Provide the (x, y) coordinate of the cell's center where the given text is located.  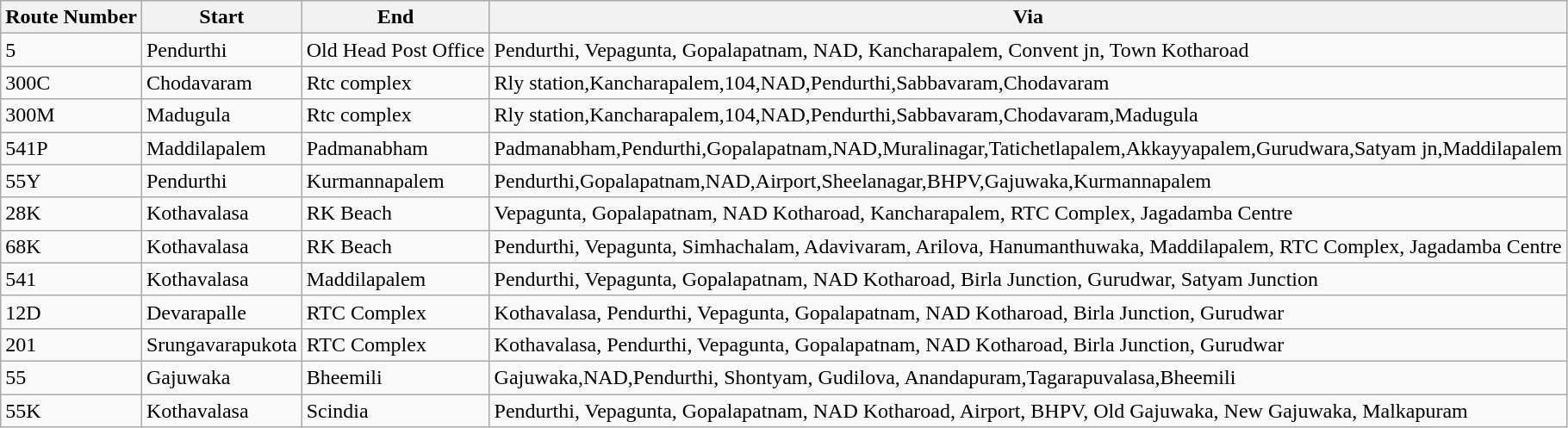
Scindia (395, 411)
Padmanabham (395, 148)
Devarapalle (221, 312)
Pendurthi, Vepagunta, Gopalapatnam, NAD, Kancharapalem, Convent jn, Town Kotharoad (1029, 50)
Rly station,Kancharapalem,104,NAD,Pendurthi,Sabbavaram,Chodavaram (1029, 83)
Kurmannapalem (395, 181)
Start (221, 17)
Gajuwaka,NAD,Pendurthi, Shontyam, Gudilova, Anandapuram,Tagarapuvalasa,Bheemili (1029, 377)
28K (72, 214)
Pendurthi,Gopalapatnam,NAD,Airport,Sheelanagar,BHPV,Gajuwaka,Kurmannapalem (1029, 181)
300M (72, 115)
Madugula (221, 115)
Chodavaram (221, 83)
Pendurthi, Vepagunta, Simhachalam, Adavivaram, Arilova, Hanumanthuwaka, Maddilapalem, RTC Complex, Jagadamba Centre (1029, 246)
55 (72, 377)
5 (72, 50)
12D (72, 312)
Srungavarapukota (221, 344)
Gajuwaka (221, 377)
55K (72, 411)
Vepagunta, Gopalapatnam, NAD Kotharoad, Kancharapalem, RTC Complex, Jagadamba Centre (1029, 214)
Pendurthi, Vepagunta, Gopalapatnam, NAD Kotharoad, Airport, BHPV, Old Gajuwaka, New Gajuwaka, Malkapuram (1029, 411)
End (395, 17)
300C (72, 83)
Old Head Post Office (395, 50)
201 (72, 344)
Bheemili (395, 377)
Pendurthi, Vepagunta, Gopalapatnam, NAD Kotharoad, Birla Junction, Gurudwar, Satyam Junction (1029, 279)
Route Number (72, 17)
Padmanabham,Pendurthi,Gopalapatnam,NAD,Muralinagar,Tatichetlapalem,Akkayyapalem,Gurudwara,Satyam jn,Maddilapalem (1029, 148)
541P (72, 148)
55Y (72, 181)
Via (1029, 17)
Rly station,Kancharapalem,104,NAD,Pendurthi,Sabbavaram,Chodavaram,Madugula (1029, 115)
541 (72, 279)
68K (72, 246)
